Scan for the cell matching the given text and deliver its [x, y] coordinate at center. 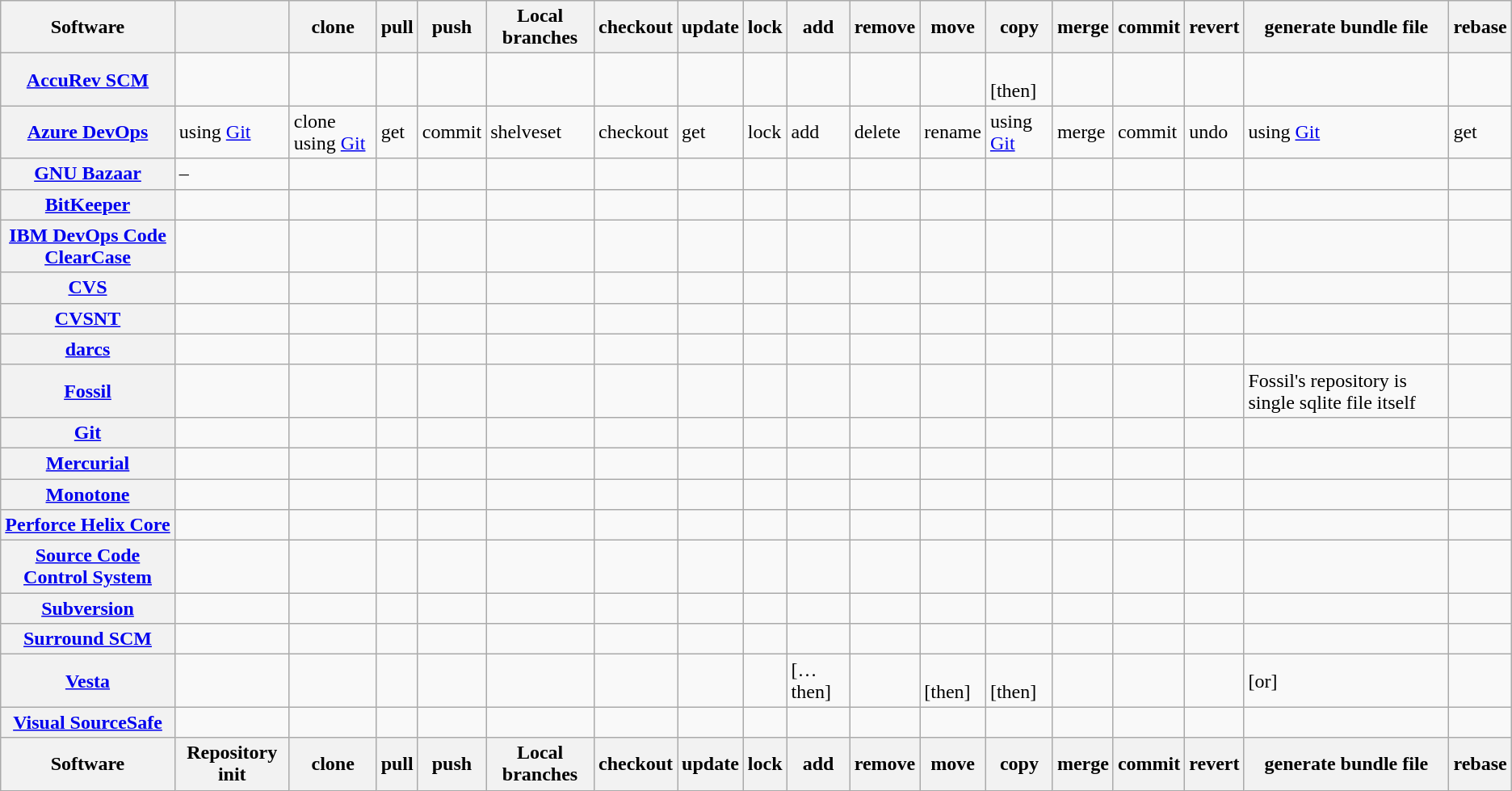
– [232, 174]
IBM DevOps Code ClearCase [88, 246]
darcs [88, 349]
Mercurial [88, 463]
[or] [1346, 680]
Azure DevOps [88, 133]
Visual SourceSafe [88, 722]
rename [953, 133]
undo [1215, 133]
Subversion [88, 608]
GNU Bazaar [88, 174]
shelveset [540, 133]
Fossil [88, 391]
Vesta [88, 680]
Fossil's repository is single sqlite file itself [1346, 391]
CVS [88, 288]
BitKeeper [88, 204]
Source Code Control System [88, 567]
delete [885, 133]
Monotone [88, 494]
Git [88, 432]
Repository init [232, 764]
Surround SCM [88, 639]
AccuRev SCM [88, 79]
Perforce Helix Core [88, 525]
[… then] [818, 680]
CVSNT [88, 318]
clone using Git [333, 133]
